Find where the given text appears and provide that cell's center as (x, y) coordinate. 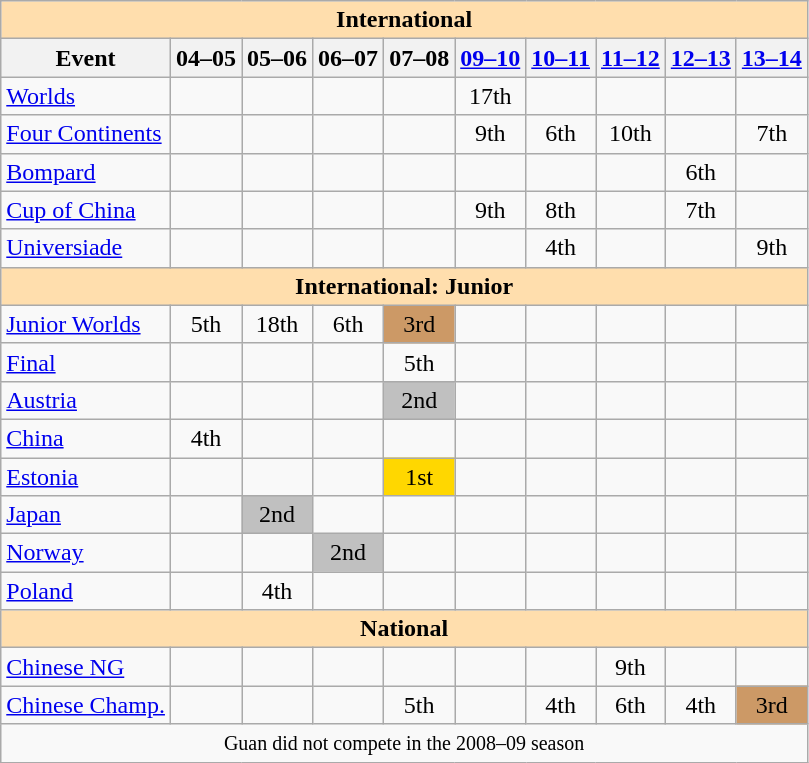
10–11 (561, 58)
Cup of China (86, 210)
Final (86, 362)
17th (490, 96)
International (404, 20)
04–05 (206, 58)
Japan (86, 515)
Norway (86, 553)
Austria (86, 400)
International: Junior (404, 286)
Poland (86, 591)
12–13 (700, 58)
Chinese Champ. (86, 705)
Worlds (86, 96)
06–07 (348, 58)
10th (631, 134)
Junior Worlds (86, 324)
13–14 (772, 58)
Event (86, 58)
China (86, 438)
Guan did not compete in the 2008–09 season (404, 743)
Bompard (86, 172)
05–06 (278, 58)
09–10 (490, 58)
National (404, 629)
1st (420, 477)
11–12 (631, 58)
Four Continents (86, 134)
Estonia (86, 477)
8th (561, 210)
Chinese NG (86, 667)
Universiade (86, 248)
07–08 (420, 58)
18th (278, 324)
